Return [X, Y] of the center of cell containing provided text 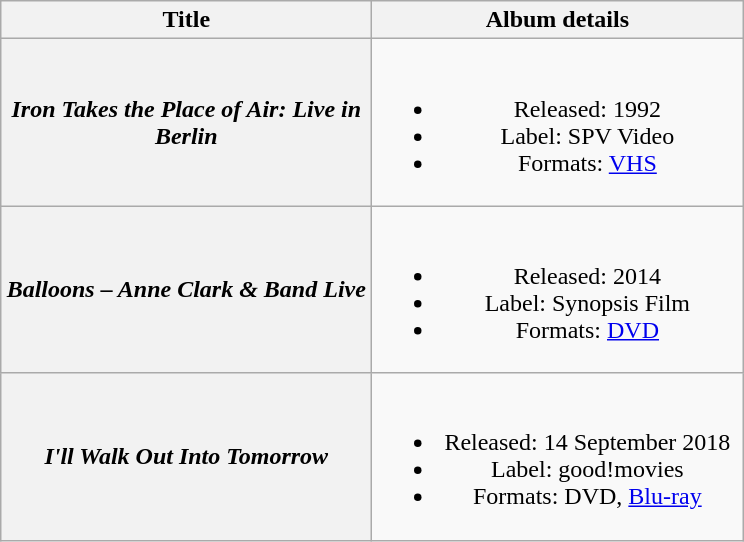
Released: 14 September 2018Label: good!moviesFormats: DVD, Blu-ray [558, 456]
Iron Takes the Place of Air: Live in Berlin [186, 122]
I'll Walk Out Into Tomorrow [186, 456]
Balloons – Anne Clark & Band Live [186, 290]
Released: 2014Label: Synopsis FilmFormats: DVD [558, 290]
Album details [558, 20]
Released: 1992Label: SPV VideoFormats: VHS [558, 122]
Title [186, 20]
